Determine the (X, Y) coordinate at the center of the cell enclosing the given text.  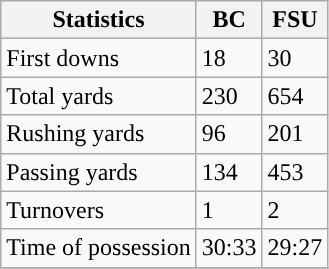
1 (229, 210)
Total yards (99, 96)
453 (295, 172)
96 (229, 134)
18 (229, 58)
2 (295, 210)
230 (229, 96)
Passing yards (99, 172)
654 (295, 96)
29:27 (295, 248)
30 (295, 58)
Rushing yards (99, 134)
30:33 (229, 248)
FSU (295, 20)
Statistics (99, 20)
134 (229, 172)
Time of possession (99, 248)
First downs (99, 58)
BC (229, 20)
201 (295, 134)
Turnovers (99, 210)
